Output the (x, y) coordinate of the center of the cell containing the given text.  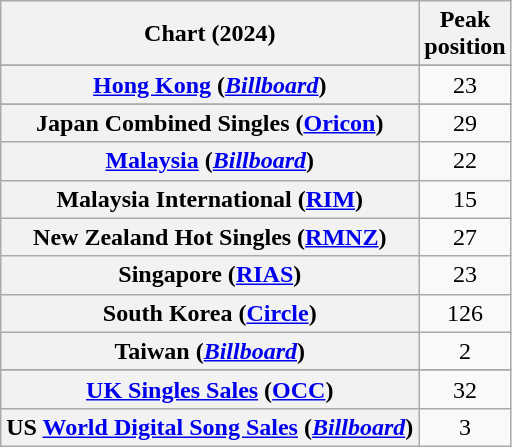
29 (465, 123)
New Zealand Hot Singles (RMNZ) (210, 237)
3 (465, 427)
Taiwan (Billboard) (210, 351)
UK Singles Sales (OCC) (210, 389)
Chart (2024) (210, 34)
22 (465, 161)
Peakposition (465, 34)
126 (465, 313)
32 (465, 389)
15 (465, 199)
South Korea (Circle) (210, 313)
2 (465, 351)
Malaysia International (RIM) (210, 199)
Japan Combined Singles (Oricon) (210, 123)
Malaysia (Billboard) (210, 161)
Singapore (RIAS) (210, 275)
US World Digital Song Sales (Billboard) (210, 427)
27 (465, 237)
Hong Kong (Billboard) (210, 85)
